Capture the cell that displays the provided text and extract its (x, y) central coordinate. 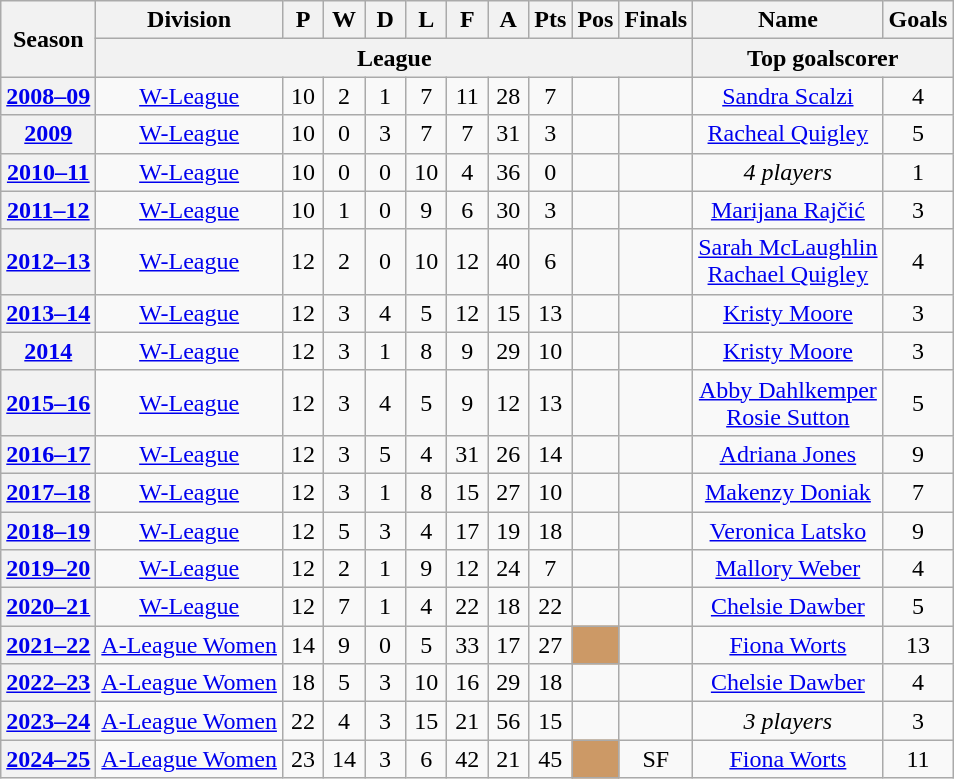
16 (468, 683)
2008–09 (48, 96)
56 (508, 721)
SF (656, 759)
2019–20 (48, 569)
36 (508, 172)
F (468, 20)
24 (508, 569)
Pos (596, 20)
Top goalscorer (823, 58)
Pts (550, 20)
2012–13 (48, 262)
Sandra Scalzi (788, 96)
4 players (788, 172)
28 (508, 96)
P (302, 20)
45 (550, 759)
2015–16 (48, 402)
W (344, 20)
19 (508, 531)
2020–21 (48, 607)
Season (48, 39)
A (508, 20)
L (426, 20)
2011–12 (48, 210)
D (386, 20)
2013–14 (48, 313)
23 (302, 759)
2023–24 (48, 721)
2021–22 (48, 645)
2010–11 (48, 172)
2022–23 (48, 683)
Division (190, 20)
Marijana Rajčić (788, 210)
Adriana Jones (788, 454)
Goals (918, 20)
Makenzy Doniak (788, 492)
2017–18 (48, 492)
26 (508, 454)
2014 (48, 351)
Veronica Latsko (788, 531)
Racheal Quigley (788, 134)
2009 (48, 134)
30 (508, 210)
40 (508, 262)
2024–25 (48, 759)
Sarah McLaughlinRachael Quigley (788, 262)
42 (468, 759)
League (394, 58)
33 (468, 645)
2016–17 (48, 454)
2018–19 (48, 531)
Name (788, 20)
Finals (656, 20)
3 players (788, 721)
Mallory Weber (788, 569)
Abby DahlkemperRosie Sutton (788, 402)
